Provide the (x, y) coordinate of the cell's center where the given text is located.  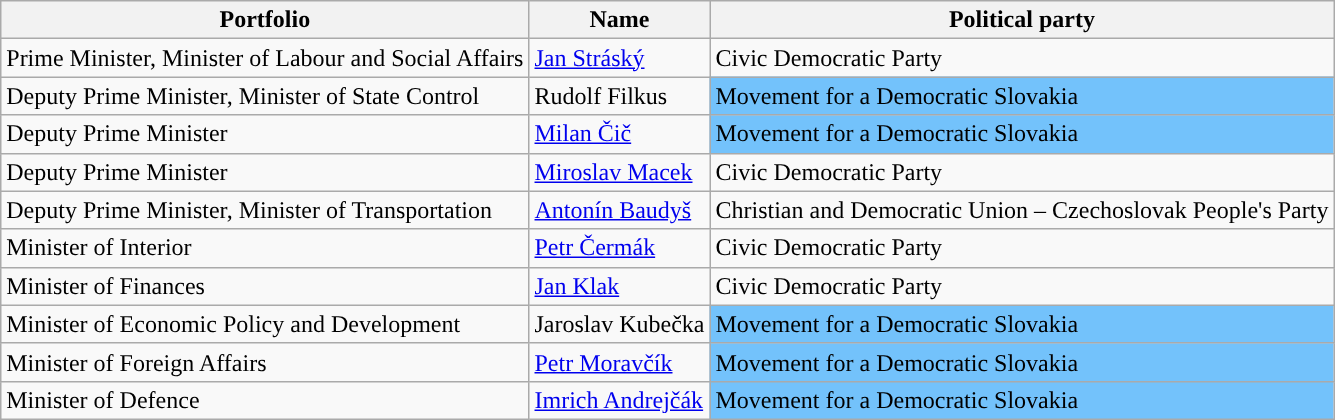
Minister of Interior (265, 248)
Prime Minister, Minister of Labour and Social Affairs (265, 58)
Jan Klak (620, 286)
Name (620, 20)
Minister of Foreign Affairs (265, 362)
Portfolio (265, 20)
Petr Moravčík (620, 362)
Jan Stráský (620, 58)
Antonín Baudyš (620, 210)
Deputy Prime Minister, Minister of State Control (265, 96)
Minister of Defence (265, 400)
Milan Čič (620, 134)
Political party (1022, 20)
Christian and Democratic Union – Czechoslovak People's Party (1022, 210)
Minister of Finances (265, 286)
Minister of Economic Policy and Development (265, 324)
Deputy Prime Minister, Minister of Transportation (265, 210)
Imrich Andrejčák (620, 400)
Miroslav Macek (620, 172)
Rudolf Filkus (620, 96)
Jaroslav Kubečka (620, 324)
Petr Čermák (620, 248)
